Find where the given text appears and provide that cell's center as [X, Y] coordinate. 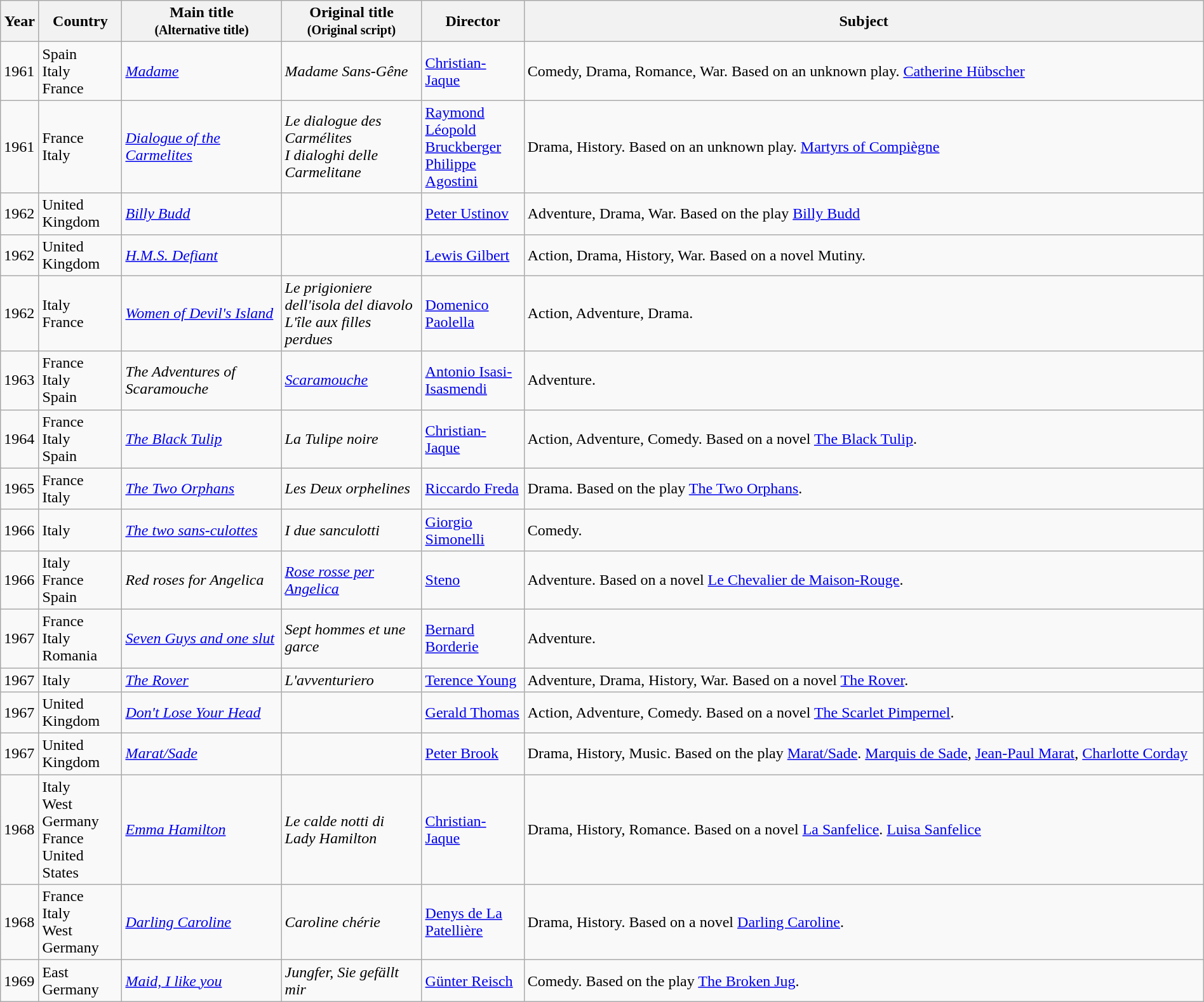
Subject [864, 22]
SpainItalyFrance [80, 71]
Terence Young [472, 680]
Red roses for Angelica [202, 580]
Madame Sans-Gêne [352, 71]
Billy Budd [202, 213]
Bernard Borderie [472, 638]
FranceItalyRomania [80, 638]
Madame [202, 71]
Raymond Léopold BruckbergerPhilippe Agostini [472, 147]
Giorgio Simonelli [472, 530]
Caroline chérie [352, 922]
Women of Devil's Island [202, 314]
Original title(Original script) [352, 22]
The Black Tulip [202, 439]
Le calde notti di Lady Hamilton [352, 829]
Action, Drama, History, War. Based on a novel Mutiny. [864, 255]
Seven Guys and one slut [202, 638]
Maid, I like you [202, 980]
Günter Reisch [472, 980]
Peter Ustinov [472, 213]
Action, Adventure, Drama. [864, 314]
ItalyFrance [80, 314]
Action, Adventure, Comedy. Based on a novel The Black Tulip. [864, 439]
Riccardo Freda [472, 489]
Action, Adventure, Comedy. Based on a novel The Scarlet Pimpernel. [864, 712]
Gerald Thomas [472, 712]
Drama, History, Romance. Based on a novel La Sanfelice. Luisa Sanfelice [864, 829]
The Rover [202, 680]
Marat/Sade [202, 754]
Scaramouche [352, 380]
Denys de La Patellière [472, 922]
Les Deux orphelines [352, 489]
Country [80, 22]
Drama. Based on the play The Two Orphans. [864, 489]
Dialogue of the Carmelites [202, 147]
Drama, History. Based on an unknown play. Martyrs of Compiègne [864, 147]
The two sans-culottes [202, 530]
East Germany [80, 980]
Le dialogue des CarmélitesI dialoghi delle Carmelitane [352, 147]
Drama, History, Music. Based on the play Marat/Sade. Marquis de Sade, Jean-Paul Marat, Charlotte Corday [864, 754]
Adventure, Drama, History, War. Based on a novel The Rover. [864, 680]
I due sanculotti [352, 530]
Steno [472, 580]
ItalyWest GermanyFranceUnited States [80, 829]
Sept hommes et une garce [352, 638]
Adventure, Drama, War. Based on the play Billy Budd [864, 213]
Le prigioniere dell'isola del diavoloL'île aux filles perdues [352, 314]
Domenico Paolella [472, 314]
Jungfer, Sie gefällt mir [352, 980]
Antonio Isasi-Isasmendi [472, 380]
Comedy. [864, 530]
Adventure. Based on a novel Le Chevalier de Maison-Rouge. [864, 580]
1965 [20, 489]
1963 [20, 380]
L'avventuriero [352, 680]
Rose rosse per Angelica [352, 580]
Peter Brook [472, 754]
ItalyFranceSpain [80, 580]
The Adventures of Scaramouche [202, 380]
Comedy, Drama, Romance, War. Based on an unknown play. Catherine Hübscher [864, 71]
Director [472, 22]
1964 [20, 439]
Comedy. Based on the play The Broken Jug. [864, 980]
Main title(Alternative title) [202, 22]
Darling Caroline [202, 922]
H.M.S. Defiant [202, 255]
Year [20, 22]
FranceItalyWest Germany [80, 922]
1969 [20, 980]
The Two Orphans [202, 489]
Drama, History. Based on a novel Darling Caroline. [864, 922]
La Tulipe noire [352, 439]
Emma Hamilton [202, 829]
Don't Lose Your Head [202, 712]
Lewis Gilbert [472, 255]
